Return (x, y) of the center of cell containing provided text 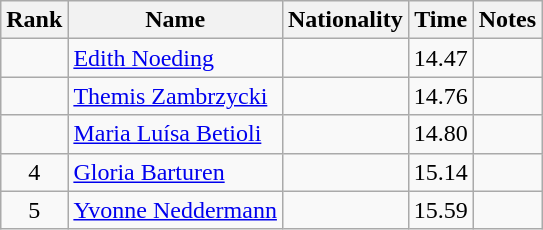
5 (34, 210)
Nationality (345, 20)
14.47 (440, 58)
Rank (34, 20)
15.59 (440, 210)
14.76 (440, 96)
Yvonne Neddermann (176, 210)
Time (440, 20)
14.80 (440, 134)
Notes (507, 20)
Gloria Barturen (176, 172)
Name (176, 20)
Themis Zambrzycki (176, 96)
Maria Luísa Betioli (176, 134)
Edith Noeding (176, 58)
15.14 (440, 172)
4 (34, 172)
